Output the (x, y) coordinate of the center of the cell containing the given text.  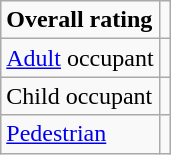
Pedestrian (80, 134)
Overall rating (80, 20)
Adult occupant (80, 58)
Child occupant (80, 96)
